Return [x, y] of the center of cell containing provided text 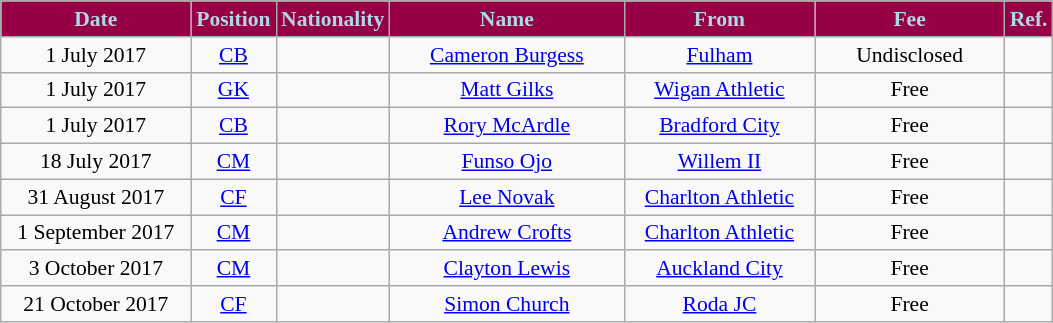
Nationality [332, 19]
Lee Novak [506, 197]
From [719, 19]
21 October 2017 [96, 304]
Andrew Crofts [506, 233]
Undisclosed [910, 55]
31 August 2017 [96, 197]
Willem II [719, 162]
1 September 2017 [96, 233]
Fulham [719, 55]
Ref. [1029, 19]
Rory McArdle [506, 126]
Wigan Athletic [719, 90]
Auckland City [719, 269]
Date [96, 19]
Matt Gilks [506, 90]
Funso Ojo [506, 162]
Position [234, 19]
GK [234, 90]
Clayton Lewis [506, 269]
Name [506, 19]
Bradford City [719, 126]
Simon Church [506, 304]
Roda JC [719, 304]
Fee [910, 19]
3 October 2017 [96, 269]
Cameron Burgess [506, 55]
18 July 2017 [96, 162]
